Extract the (X, Y) coordinate from the center of the cell holding the provided text.  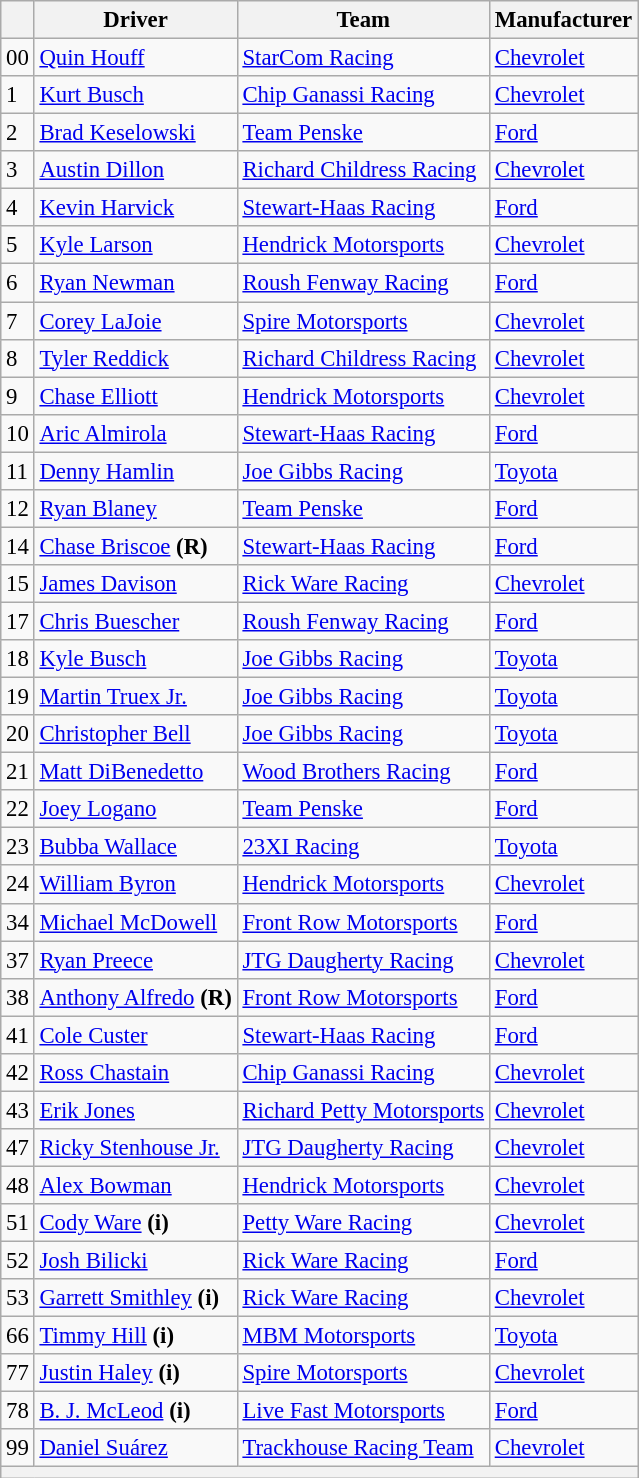
Richard Petty Motorsports (363, 1110)
Timmy Hill (i) (136, 1336)
Ross Chastain (136, 1073)
38 (18, 997)
47 (18, 1148)
24 (18, 885)
Kyle Busch (136, 659)
StarCom Racing (363, 58)
Erik Jones (136, 1110)
Alex Bowman (136, 1185)
Cole Custer (136, 1035)
00 (18, 58)
Ryan Preece (136, 960)
34 (18, 922)
Live Fast Motorsports (363, 1411)
Corey LaJoie (136, 321)
Quin Houff (136, 58)
20 (18, 734)
52 (18, 1261)
15 (18, 584)
Ryan Newman (136, 283)
53 (18, 1298)
B. J. McLeod (i) (136, 1411)
Kyle Larson (136, 245)
Aric Almirola (136, 433)
Josh Bilicki (136, 1261)
3 (18, 170)
Kevin Harvick (136, 208)
42 (18, 1073)
Justin Haley (i) (136, 1373)
21 (18, 772)
Kurt Busch (136, 95)
9 (18, 396)
43 (18, 1110)
4 (18, 208)
Ricky Stenhouse Jr. (136, 1148)
Austin Dillon (136, 170)
78 (18, 1411)
Garrett Smithley (i) (136, 1298)
1 (18, 95)
Petty Ware Racing (363, 1223)
2 (18, 133)
5 (18, 245)
Christopher Bell (136, 734)
Daniel Suárez (136, 1449)
77 (18, 1373)
Manufacturer (563, 20)
Anthony Alfredo (R) (136, 997)
Trackhouse Racing Team (363, 1449)
Team (363, 20)
Tyler Reddick (136, 358)
14 (18, 546)
19 (18, 697)
11 (18, 471)
Ryan Blaney (136, 509)
Denny Hamlin (136, 471)
23 (18, 847)
Bubba Wallace (136, 847)
Chase Elliott (136, 396)
18 (18, 659)
Cody Ware (i) (136, 1223)
Martin Truex Jr. (136, 697)
12 (18, 509)
Wood Brothers Racing (363, 772)
Joey Logano (136, 809)
Driver (136, 20)
Chris Buescher (136, 621)
Chase Briscoe (R) (136, 546)
10 (18, 433)
48 (18, 1185)
41 (18, 1035)
James Davison (136, 584)
6 (18, 283)
37 (18, 960)
Michael McDowell (136, 922)
8 (18, 358)
22 (18, 809)
Brad Keselowski (136, 133)
Matt DiBenedetto (136, 772)
MBM Motorsports (363, 1336)
66 (18, 1336)
William Byron (136, 885)
99 (18, 1449)
7 (18, 321)
23XI Racing (363, 847)
17 (18, 621)
51 (18, 1223)
